Scan for the cell matching the given text and deliver its [x, y] coordinate at center. 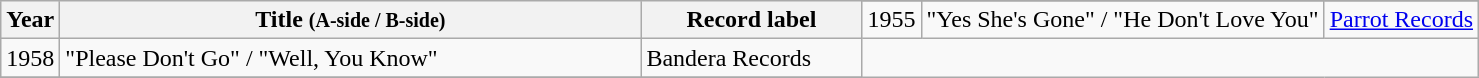
Year [30, 20]
Title (A-side / B-side) [350, 20]
Bandera Records [752, 58]
"Please Don't Go" / "Well, You Know" [350, 58]
Record label [752, 20]
Parrot Records [1401, 20]
1958 [30, 58]
"Yes She's Gone" / "He Don't Love You" [1122, 20]
1955 [892, 20]
